Output the (x, y) coordinate of the center of the cell containing the given text.  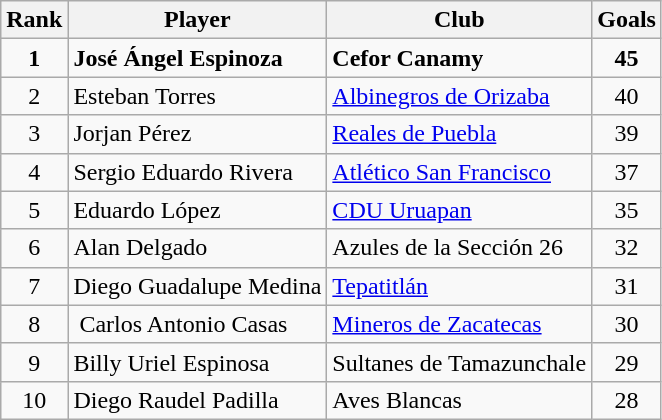
8 (34, 324)
Club (460, 20)
4 (34, 172)
Albinegros de Orizaba (460, 96)
45 (627, 58)
Sergio Eduardo Rivera (198, 172)
Atlético San Francisco (460, 172)
29 (627, 362)
Jorjan Pérez (198, 134)
Aves Blancas (460, 400)
37 (627, 172)
Cefor Canamy (460, 58)
39 (627, 134)
Sultanes de Tamazunchale (460, 362)
40 (627, 96)
3 (34, 134)
1 (34, 58)
Rank (34, 20)
Tepatitlán (460, 286)
Mineros de Zacatecas (460, 324)
28 (627, 400)
9 (34, 362)
Reales de Puebla (460, 134)
31 (627, 286)
Goals (627, 20)
10 (34, 400)
2 (34, 96)
Azules de la Sección 26 (460, 248)
Eduardo López (198, 210)
35 (627, 210)
7 (34, 286)
Carlos Antonio Casas (198, 324)
Alan Delgado (198, 248)
Billy Uriel Espinosa (198, 362)
Esteban Torres (198, 96)
José Ángel Espinoza (198, 58)
Player (198, 20)
30 (627, 324)
32 (627, 248)
Diego Guadalupe Medina (198, 286)
CDU Uruapan (460, 210)
5 (34, 210)
6 (34, 248)
Diego Raudel Padilla (198, 400)
